From the cell containing the given text, extract its center point as [X, Y] coordinate. 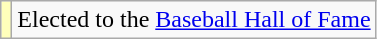
Elected to the Baseball Hall of Fame [194, 20]
